Identify which cell holds the provided text, then report its [X, Y] central coordinate. 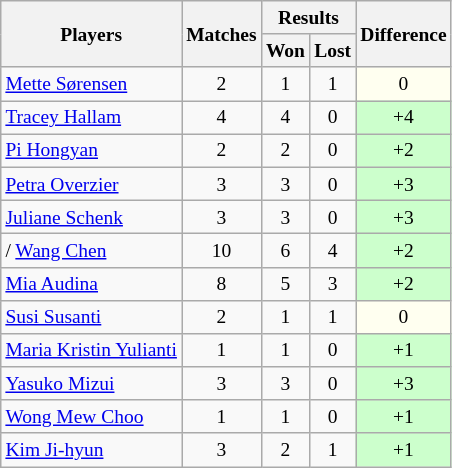
10 [222, 250]
Lost [333, 50]
8 [222, 284]
Results [308, 18]
Mia Audina [92, 284]
Petra Overzier [92, 184]
Juliane Schenk [92, 216]
Tracey Hallam [92, 118]
Maria Kristin Yulianti [92, 350]
Pi Hongyan [92, 150]
5 [285, 284]
+4 [404, 118]
/ Wang Chen [92, 250]
6 [285, 250]
Susi Susanti [92, 316]
Yasuko Mizui [92, 384]
Kim Ji-hyun [92, 450]
Matches [222, 34]
Difference [404, 34]
Wong Mew Choo [92, 416]
Players [92, 34]
Mette Sørensen [92, 84]
Won [285, 50]
